Pinpoint the cell where the given text exists, returning its [x, y] midpoint coordinate. 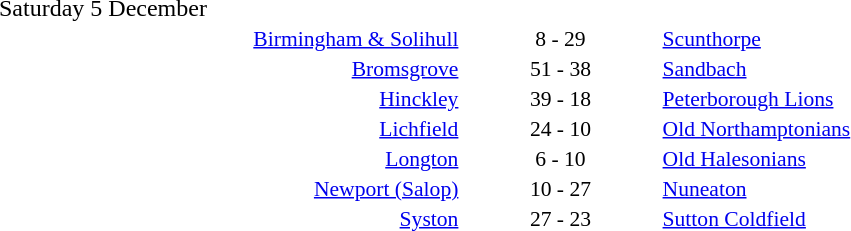
39 - 18 [560, 98]
24 - 10 [560, 128]
6 - 10 [560, 158]
10 - 27 [560, 188]
8 - 29 [560, 38]
51 - 38 [560, 68]
